Provide the [X, Y] coordinate of the cell's center where the given text is located.  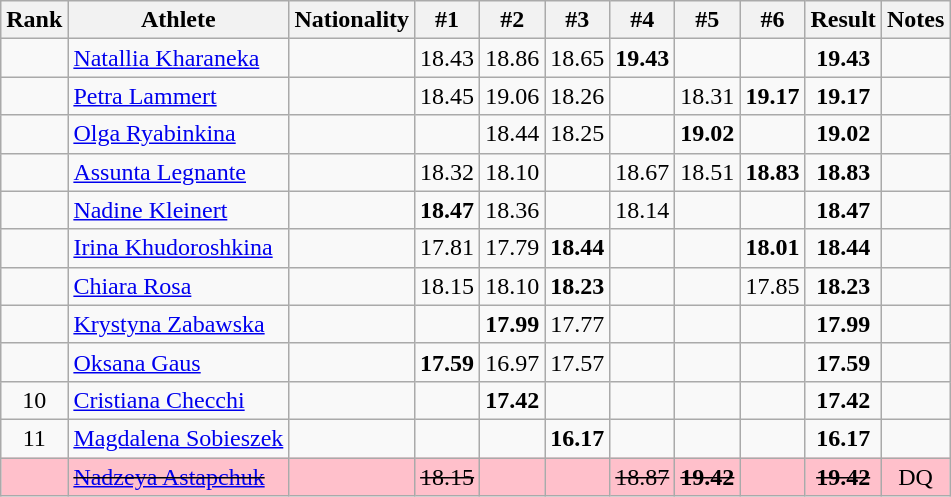
18.14 [642, 210]
18.45 [448, 96]
Cristiana Checchi [178, 400]
11 [34, 438]
18.32 [448, 172]
#3 [578, 20]
18.01 [772, 248]
Oksana Gaus [178, 362]
17.85 [772, 286]
17.79 [512, 248]
16.97 [512, 362]
#4 [642, 20]
DQ [915, 477]
Magdalena Sobieszek [178, 438]
Result [843, 20]
18.67 [642, 172]
Notes [915, 20]
Nadzeya Astapchuk [178, 477]
#2 [512, 20]
Irina Khudoroshkina [178, 248]
Chiara Rosa [178, 286]
18.36 [512, 210]
Assunta Legnante [178, 172]
17.81 [448, 248]
Petra Lammert [178, 96]
#6 [772, 20]
19.06 [512, 96]
Krystyna Zabawska [178, 324]
#1 [448, 20]
18.43 [448, 58]
10 [34, 400]
18.87 [642, 477]
18.25 [578, 134]
Athlete [178, 20]
#5 [708, 20]
Nationality [352, 20]
17.77 [578, 324]
Nadine Kleinert [178, 210]
Olga Ryabinkina [178, 134]
17.57 [578, 362]
18.65 [578, 58]
18.86 [512, 58]
18.26 [578, 96]
Rank [34, 20]
Natallia Kharaneka [178, 58]
18.31 [708, 96]
18.51 [708, 172]
